Determine the (X, Y) coordinate at the center of the cell enclosing the given text.  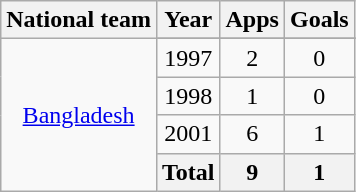
Total (188, 172)
9 (252, 172)
1997 (188, 58)
Bangladesh (79, 115)
1998 (188, 96)
2 (252, 58)
Goals (319, 20)
2001 (188, 134)
Year (188, 20)
Apps (252, 20)
National team (79, 20)
6 (252, 134)
